Determine the [X, Y] coordinate at the center of the cell enclosing the given text.  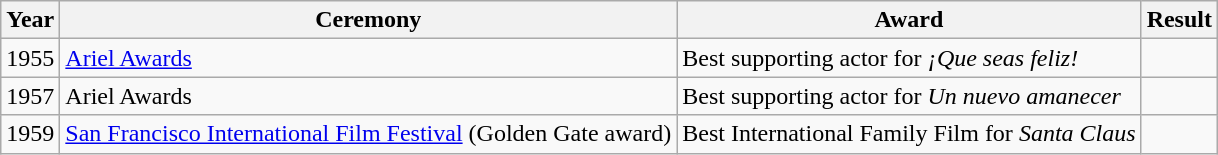
Year [30, 20]
Award [909, 20]
Best International Family Film for Santa Claus [909, 134]
Ceremony [368, 20]
1957 [30, 96]
1955 [30, 58]
Best supporting actor for Un nuevo amanecer [909, 96]
Result [1179, 20]
Best supporting actor for ¡Que seas feliz! [909, 58]
1959 [30, 134]
San Francisco International Film Festival (Golden Gate award) [368, 134]
